Provide the (x, y) coordinate of the cell's center where the given text is located.  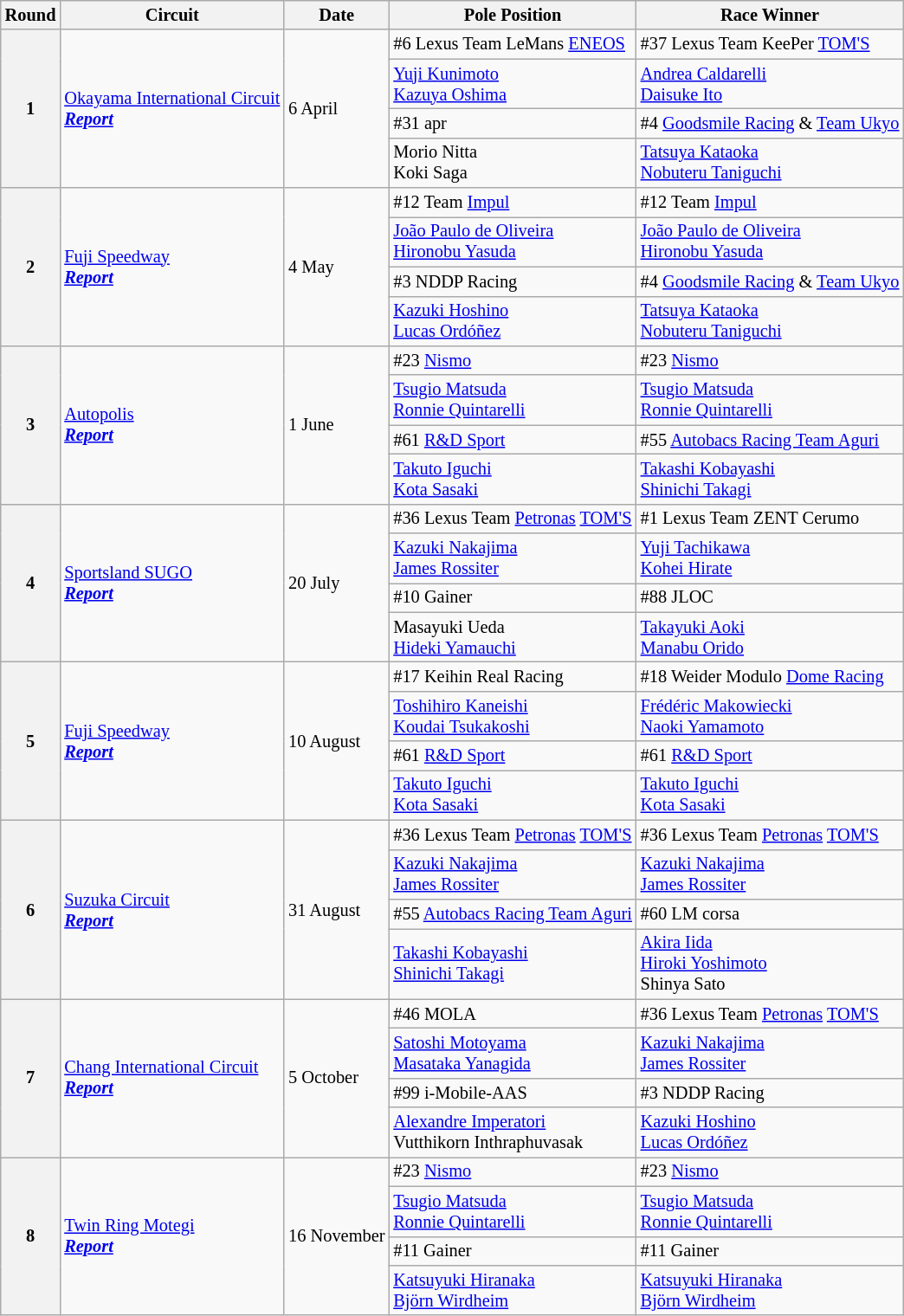
Yuji Tachikawa Kohei Hirate (771, 558)
Circuit (171, 15)
#60 LM corsa (771, 913)
#18 Weider Modulo Dome Racing (771, 676)
4 May (336, 267)
Andrea Caldarelli Daisuke Ito (771, 84)
#31 apr (513, 123)
Date (336, 15)
#6 Lexus Team LeMans ENEOS (513, 44)
1 June (336, 424)
#1 Lexus Team ZENT Cerumo (771, 519)
Masayuki Ueda Hideki Yamauchi (513, 637)
4 (31, 584)
3 (31, 424)
Okayama International CircuitReport (171, 109)
Yuji Kunimoto Kazuya Oshima (513, 84)
6 (31, 909)
31 August (336, 909)
Chang International CircuitReport (171, 1079)
Race Winner (771, 15)
#17 Keihin Real Racing (513, 676)
20 July (336, 584)
Satoshi Motoyama Masataka Yanagida (513, 1053)
Akira Iida Hiroki Yoshimoto Shinya Sato (771, 964)
Frédéric Makowiecki Naoki Yamamoto (771, 716)
Pole Position (513, 15)
#99 i-Mobile-AAS (513, 1093)
Morio Nitta Koki Saga (513, 163)
1 (31, 109)
5 (31, 741)
2 (31, 267)
7 (31, 1079)
Alexandre Imperatori Vutthikorn Inthraphuvasak (513, 1132)
Suzuka CircuitReport (171, 909)
16 November (336, 1236)
Toshihiro Kaneishi Koudai Tsukakoshi (513, 716)
8 (31, 1236)
Twin Ring MotegiReport (171, 1236)
Round (31, 15)
#88 JLOC (771, 597)
Takayuki Aoki Manabu Orido (771, 637)
AutopolisReport (171, 424)
#37 Lexus Team KeePer TOM'S (771, 44)
#46 MOLA (513, 1014)
Sportsland SUGOReport (171, 584)
5 October (336, 1079)
6 April (336, 109)
10 August (336, 741)
#10 Gainer (513, 597)
